Scan for the cell matching the given text and deliver its [x, y] coordinate at center. 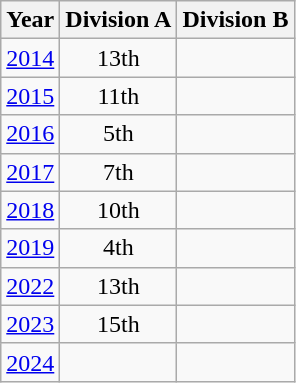
2023 [30, 324]
2015 [30, 96]
2014 [30, 58]
2024 [30, 362]
Year [30, 20]
10th [118, 210]
2017 [30, 172]
5th [118, 134]
15th [118, 324]
2022 [30, 286]
2016 [30, 134]
Division B [236, 20]
11th [118, 96]
Division A [118, 20]
4th [118, 248]
2019 [30, 248]
7th [118, 172]
2018 [30, 210]
